Determine the (x, y) coordinate at the center of the cell enclosing the given text.  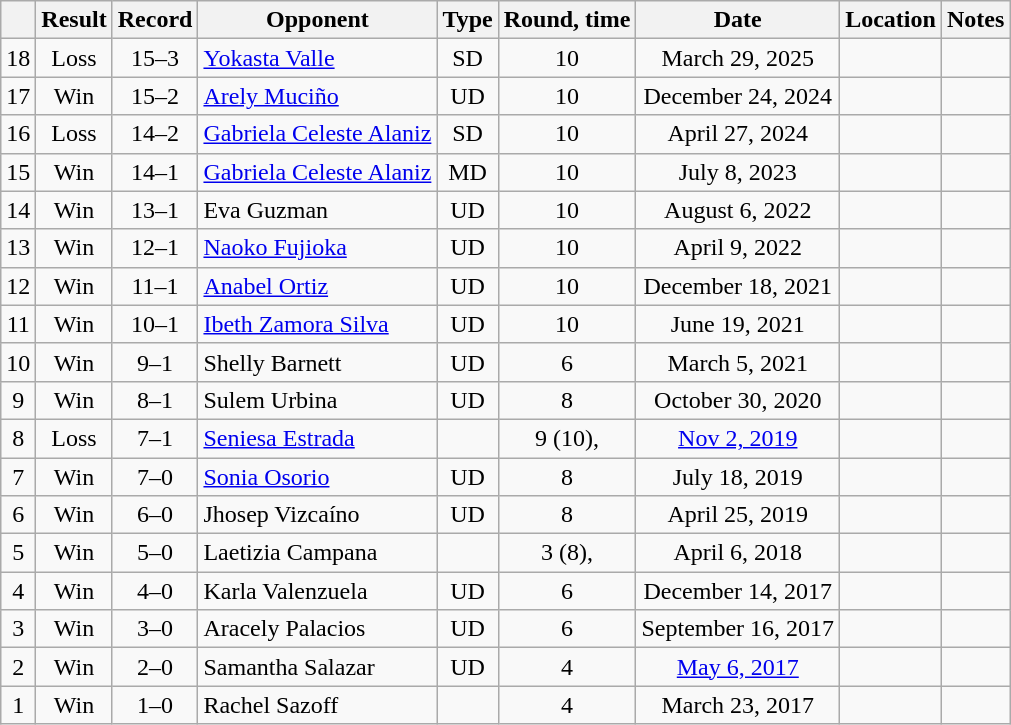
March 5, 2021 (738, 362)
10–1 (155, 324)
Arely Muciño (318, 96)
8–1 (155, 400)
Record (155, 20)
2 (18, 667)
September 16, 2017 (738, 629)
11–1 (155, 286)
Date (738, 20)
12–1 (155, 248)
Yokasta Valle (318, 58)
Seniesa Estrada (318, 438)
13–1 (155, 210)
July 8, 2023 (738, 172)
14–2 (155, 134)
16 (18, 134)
15 (18, 172)
Sulem Urbina (318, 400)
December 18, 2021 (738, 286)
7–1 (155, 438)
Karla Valenzuela (318, 591)
Rachel Sazoff (318, 705)
14–1 (155, 172)
Sonia Osorio (318, 477)
December 14, 2017 (738, 591)
14 (18, 210)
MD (468, 172)
1 (18, 705)
March 23, 2017 (738, 705)
April 27, 2024 (738, 134)
15–3 (155, 58)
18 (18, 58)
December 24, 2024 (738, 96)
17 (18, 96)
12 (18, 286)
Location (891, 20)
Aracely Palacios (318, 629)
2–0 (155, 667)
April 25, 2019 (738, 515)
April 9, 2022 (738, 248)
4–0 (155, 591)
Type (468, 20)
Result (74, 20)
Eva Guzman (318, 210)
3 (18, 629)
6–0 (155, 515)
Ibeth Zamora Silva (318, 324)
Laetizia Campana (318, 553)
3–0 (155, 629)
March 29, 2025 (738, 58)
7–0 (155, 477)
7 (18, 477)
9 (10), (567, 438)
July 18, 2019 (738, 477)
13 (18, 248)
3 (8), (567, 553)
9–1 (155, 362)
Round, time (567, 20)
Notes (975, 20)
April 6, 2018 (738, 553)
October 30, 2020 (738, 400)
Shelly Barnett (318, 362)
Opponent (318, 20)
May 6, 2017 (738, 667)
15–2 (155, 96)
June 19, 2021 (738, 324)
Naoko Fujioka (318, 248)
Samantha Salazar (318, 667)
1–0 (155, 705)
5 (18, 553)
Anabel Ortiz (318, 286)
5–0 (155, 553)
Jhosep Vizcaíno (318, 515)
9 (18, 400)
August 6, 2022 (738, 210)
Nov 2, 2019 (738, 438)
11 (18, 324)
